Output the [x, y] coordinate of the center of the cell containing the given text.  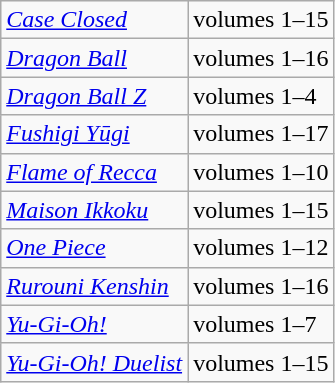
volumes 1–12 [261, 248]
volumes 1–10 [261, 172]
Fushigi Yūgi [94, 134]
Yu-Gi-Oh! Duelist [94, 362]
Dragon Ball Z [94, 96]
Dragon Ball [94, 58]
volumes 1–4 [261, 96]
Rurouni Kenshin [94, 286]
volumes 1–17 [261, 134]
Flame of Recca [94, 172]
One Piece [94, 248]
Case Closed [94, 20]
volumes 1–7 [261, 324]
Yu-Gi-Oh! [94, 324]
Maison Ikkoku [94, 210]
